Identify which cell holds the provided text, then report its (x, y) central coordinate. 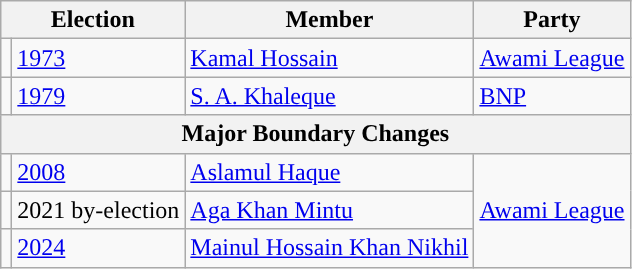
Party (552, 20)
Kamal Hossain (330, 58)
2024 (98, 248)
Major Boundary Changes (316, 134)
2008 (98, 172)
S. A. Khaleque (330, 96)
Mainul Hossain Khan Nikhil (330, 248)
1973 (98, 58)
Aga Khan Mintu (330, 210)
Member (330, 20)
1979 (98, 96)
2021 by-election (98, 210)
Aslamul Haque (330, 172)
BNP (552, 96)
Election (93, 20)
